Locate the cell with the specified text and output its [x, y] center coordinate. 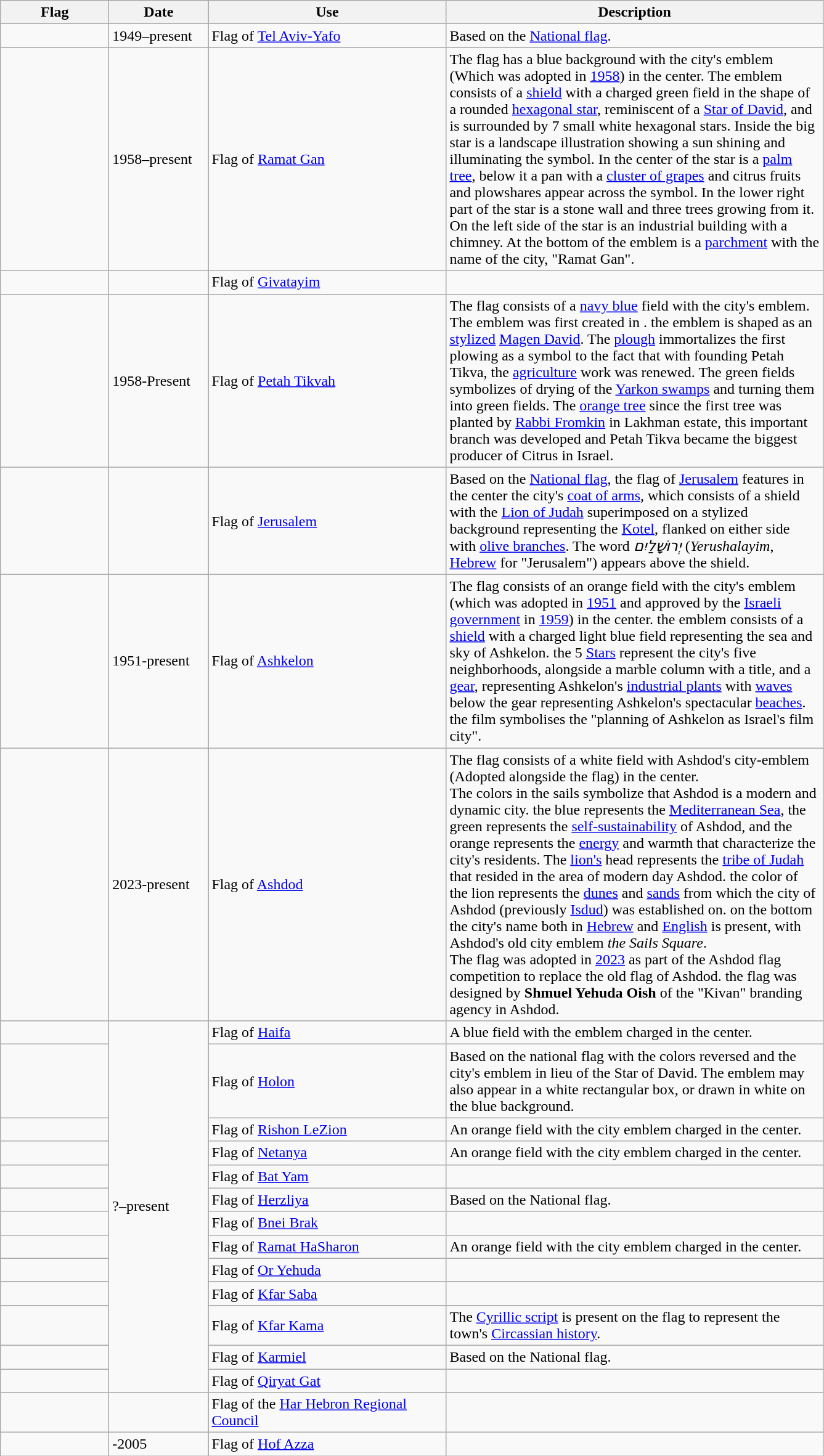
Flag of Karmiel [327, 1357]
Flag of Tel Aviv-Yafo [327, 36]
Flag of Hof Azza [327, 1444]
1949–present [159, 36]
1951-present [159, 662]
The Cyrillic script is present on the flag to represent the town's Circassian history. [635, 1325]
Flag of Ramat Gan [327, 159]
1958-Present [159, 381]
Use [327, 12]
Flag of Ashdod [327, 885]
Flag of Jerusalem [327, 521]
Description [635, 12]
?–present [159, 1206]
Flag of Ramat HaSharon [327, 1247]
Flag of Givatayim [327, 282]
Flag of Bnei Brak [327, 1223]
Flag of Petah Tikvah [327, 381]
Flag of Ashkelon [327, 662]
Date [159, 12]
Flag of Haifa [327, 1033]
A blue field with the emblem charged in the center. [635, 1033]
-2005 [159, 1444]
Flag [55, 12]
1958–present [159, 159]
Flag of Or Yehuda [327, 1270]
Flag of Qiryat Gat [327, 1381]
Flag of Kfar Saba [327, 1293]
Flag of Herzliya [327, 1200]
Flag of the Har Hebron Regional Council [327, 1412]
Flag of Holon [327, 1081]
Flag of Rishon LeZion [327, 1129]
Flag of Kfar Kama [327, 1325]
Flag of Bat Yam [327, 1176]
2023-present [159, 885]
Flag of Netanya [327, 1153]
